For the text-containing cell, return its midpoint in (x, y) coordinate format. 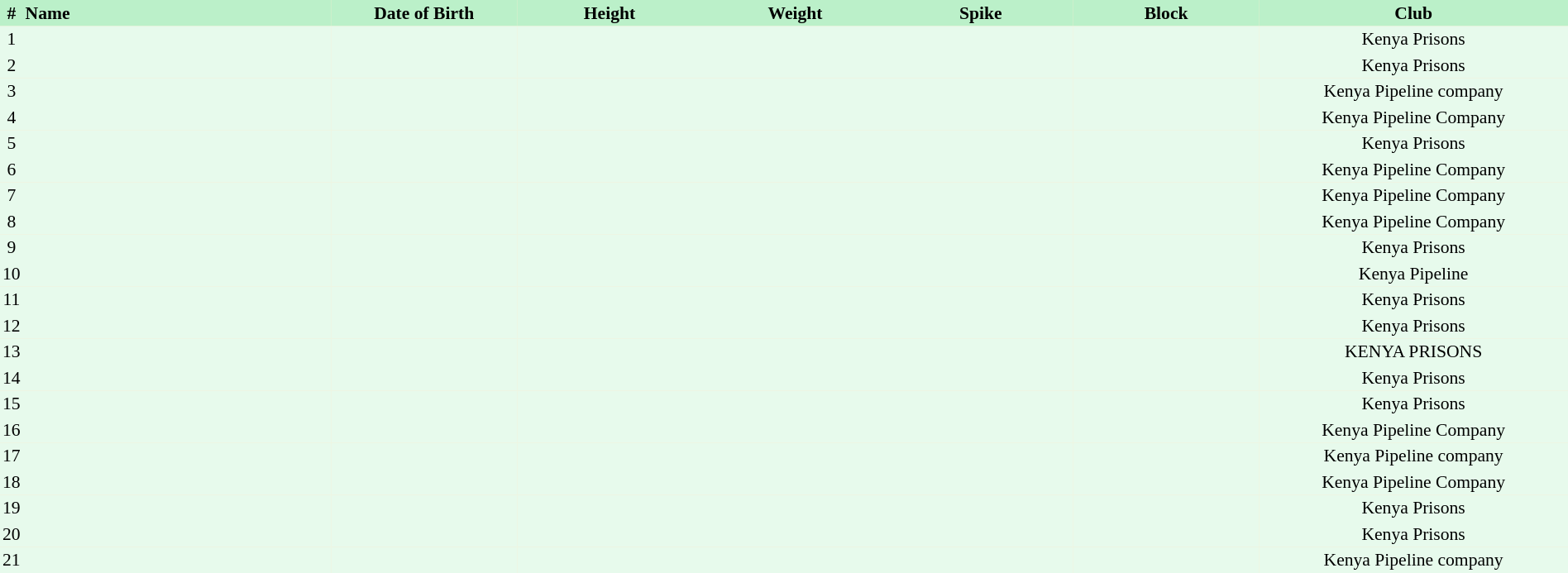
9 (12, 248)
15 (12, 403)
4 (12, 117)
19 (12, 508)
Spike (981, 13)
Height (610, 13)
10 (12, 274)
14 (12, 378)
12 (12, 326)
13 (12, 352)
Date of Birth (424, 13)
18 (12, 482)
6 (12, 170)
Name (177, 13)
7 (12, 195)
5 (12, 144)
Block (1166, 13)
Kenya Pipeline (1413, 274)
2 (12, 65)
3 (12, 91)
Weight (796, 13)
8 (12, 222)
# (12, 13)
Club (1413, 13)
20 (12, 534)
16 (12, 430)
17 (12, 456)
11 (12, 299)
1 (12, 40)
KENYA PRISONS (1413, 352)
